Output the (x, y) coordinate of the center of the cell containing the given text.  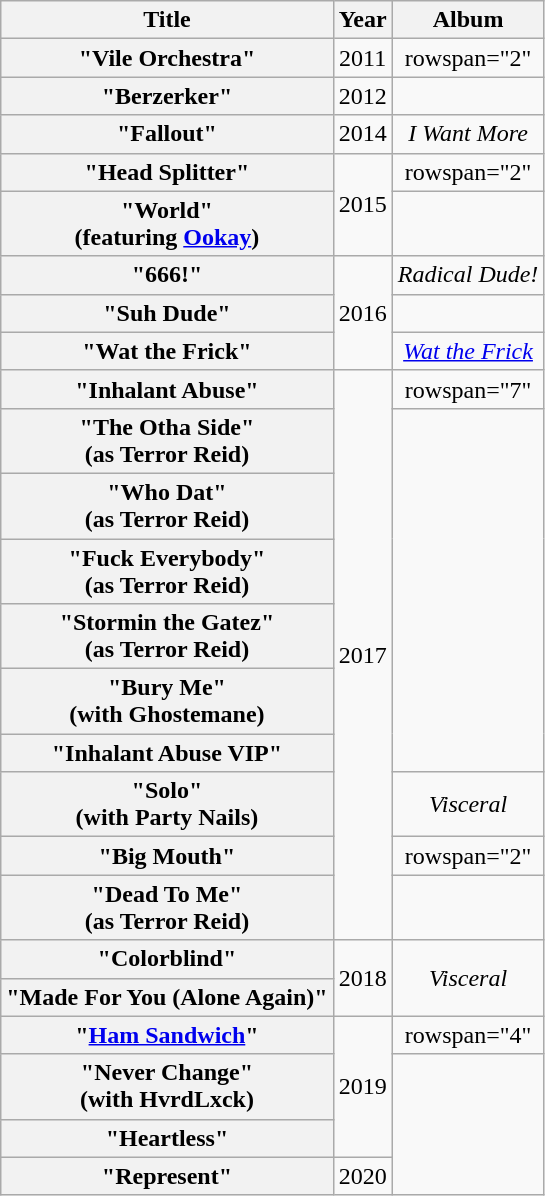
2019 (362, 1086)
"Wat the Frick" (167, 351)
"Vile Orchestra" (167, 58)
I Want More (468, 134)
Album (468, 20)
"Made For You (Alone Again)" (167, 997)
"Ham Sandwich" (167, 1035)
Wat the Frick (468, 351)
2012 (362, 96)
"Represent" (167, 1176)
"666!" (167, 275)
"World"(featuring Ookay) (167, 224)
2020 (362, 1176)
"Colorblind" (167, 959)
"Heartless" (167, 1138)
"Suh Dude" (167, 313)
"Who Dat"(as Terror Reid) (167, 506)
"Inhalant Abuse VIP" (167, 753)
2015 (362, 204)
"Inhalant Abuse" (167, 389)
"Fallout" (167, 134)
"Head Splitter" (167, 172)
rowspan="4" (468, 1035)
Year (362, 20)
Title (167, 20)
"The Otha Side"(as Terror Reid) (167, 440)
2017 (362, 655)
"Fuck Everybody"(as Terror Reid) (167, 570)
"Bury Me"(with Ghostemane) (167, 702)
rowspan="7" (468, 389)
"Never Change" (with HvrdLxck) (167, 1086)
"Stormin the Gatez"(as Terror Reid) (167, 636)
"Berzerker" (167, 96)
"Solo"(with Party Nails) (167, 804)
2016 (362, 313)
Radical Dude! (468, 275)
"Dead To Me"(as Terror Reid) (167, 908)
2011 (362, 58)
2014 (362, 134)
2018 (362, 978)
"Big Mouth" (167, 856)
